Provide the [x, y] coordinate of the cell's center where the given text is located.  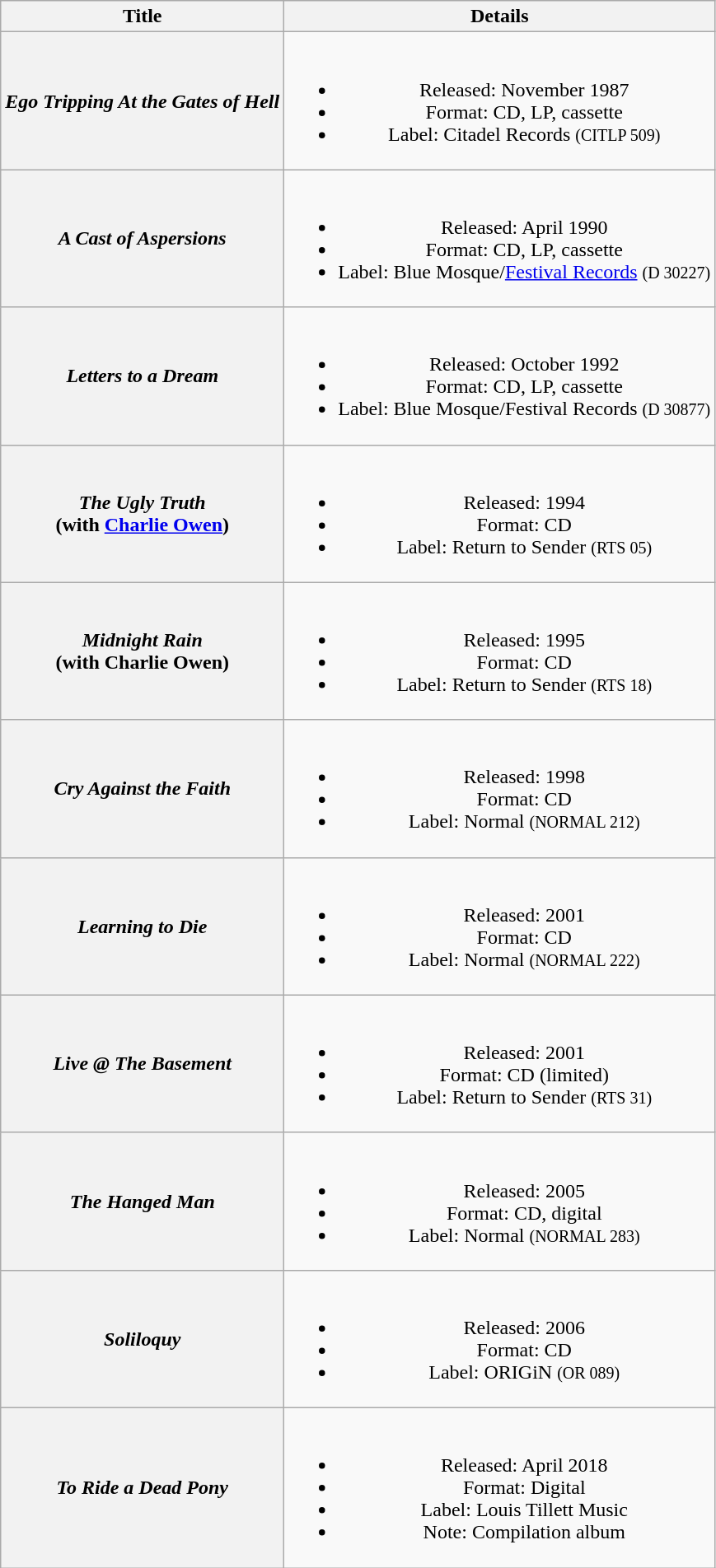
Details [499, 16]
Soliloquy [143, 1339]
Released: October 1992Format: CD, LP, cassetteLabel: Blue Mosque/Festival Records (D 30877) [499, 376]
Learning to Die [143, 926]
Live @ The Basement [143, 1064]
Released: 1995Format: CDLabel: Return to Sender (RTS 18) [499, 651]
Letters to a Dream [143, 376]
Released: 2006Format: CDLabel: ORIGiN (OR 089) [499, 1339]
Released: April 1990Format: CD, LP, cassetteLabel: Blue Mosque/Festival Records (D 30227) [499, 239]
Released: April 2018Format: DigitalLabel: Louis Tillett MusicNote: Compilation album [499, 1487]
Released: 2001Format: CDLabel: Normal (NORMAL 222) [499, 926]
Released: 1998Format: CDLabel: Normal (NORMAL 212) [499, 789]
The Ugly Truth (with Charlie Owen) [143, 514]
A Cast of Aspersions [143, 239]
Title [143, 16]
The Hanged Man [143, 1201]
Released: 2005Format: CD, digitalLabel: Normal (NORMAL 283) [499, 1201]
Midnight Rain (with Charlie Owen) [143, 651]
Released: 2001Format: CD (limited)Label: Return to Sender (RTS 31) [499, 1064]
Released: November 1987Format: CD, LP, cassetteLabel: Citadel Records (CITLP 509) [499, 100]
Ego Tripping At the Gates of Hell [143, 100]
To Ride a Dead Pony [143, 1487]
Released: 1994Format: CDLabel: Return to Sender (RTS 05) [499, 514]
Cry Against the Faith [143, 789]
